Pinpoint the cell where the given text exists, returning its (x, y) midpoint coordinate. 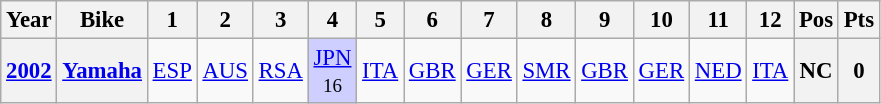
3 (280, 20)
10 (661, 20)
0 (858, 72)
5 (380, 20)
6 (432, 20)
7 (489, 20)
RSA (280, 72)
11 (718, 20)
2 (225, 20)
Yamaha (102, 72)
1 (172, 20)
NC (816, 72)
2002 (29, 72)
9 (604, 20)
JPN16 (332, 72)
Year (29, 20)
Pos (816, 20)
Pts (858, 20)
Bike (102, 20)
ESP (172, 72)
8 (546, 20)
4 (332, 20)
NED (718, 72)
12 (770, 20)
AUS (225, 72)
SMR (546, 72)
